Detect which cell encompasses the target text, then output its (X, Y) center coordinate. 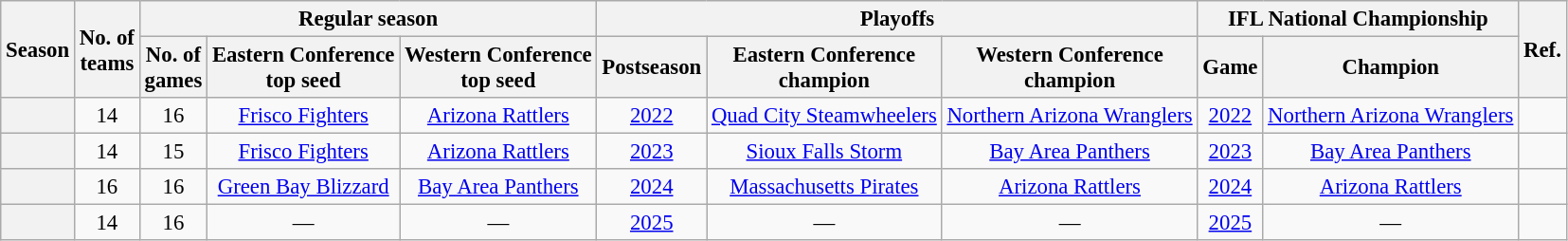
Ref. (1542, 49)
Eastern Conferencechampion (824, 68)
No. ofgames (172, 68)
Postseason (652, 68)
Season (38, 49)
15 (172, 152)
Sioux Falls Storm (824, 152)
Green Bay Blizzard (303, 187)
Playoffs (897, 19)
IFL National Championship (1359, 19)
Massachusetts Pirates (824, 187)
Western Conferencetop seed (498, 68)
Regular season (368, 19)
Eastern Conferencetop seed (303, 68)
Quad City Steamwheelers (824, 116)
Game (1230, 68)
Champion (1391, 68)
Western Conferencechampion (1070, 68)
No. ofteams (106, 49)
